Search for the cell housing the specified text and yield its [x, y] center coordinate. 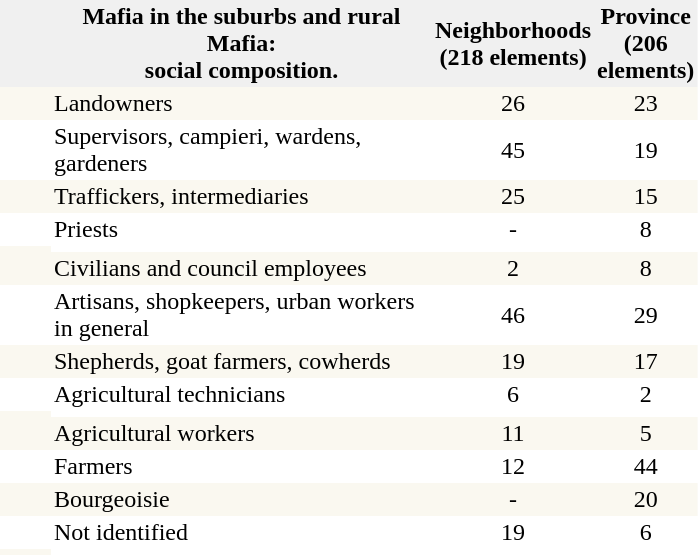
Not identified [242, 532]
12 [513, 466]
11 [513, 434]
17 [646, 362]
Province (206 elements) [646, 44]
Traffickers, intermediaries [242, 196]
15 [646, 196]
Priests [242, 230]
44 [646, 466]
Agricultural workers [242, 434]
Shepherds, goat farmers, cowherds [242, 362]
45 [513, 150]
29 [646, 315]
Landowners [242, 104]
46 [513, 315]
Farmers [242, 466]
Agricultural technicians [242, 394]
20 [646, 500]
5 [646, 434]
25 [513, 196]
Artisans, shopkeepers, urban workers in general [242, 315]
26 [513, 104]
Civilians and council employees [242, 268]
Neighborhoods (218 elements) [513, 44]
23 [646, 104]
Bourgeoisie [242, 500]
Mafia in the suburbs and rural Mafia:social composition. [242, 44]
Supervisors, campieri, wardens, gardeners [242, 150]
